Capture the cell that displays the provided text and extract its [x, y] central coordinate. 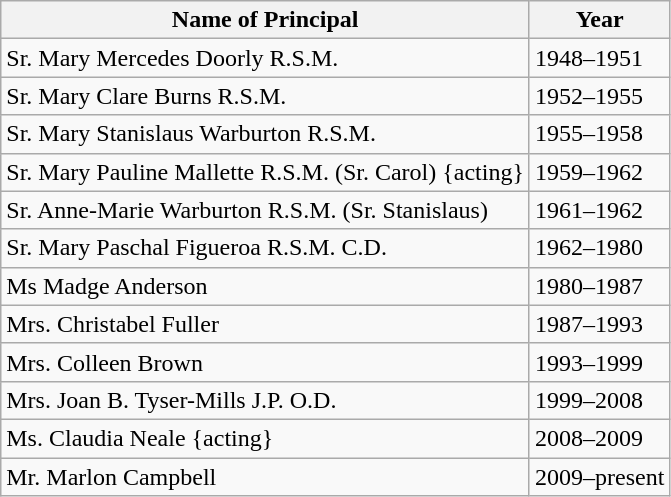
Ms. Claudia Neale {acting} [266, 438]
Sr. Mary Paschal Figueroa R.S.M. C.D. [266, 248]
Sr. Mary Stanislaus Warburton R.S.M. [266, 134]
Sr. Anne-Marie Warburton R.S.M. (Sr. Stanislaus) [266, 210]
Mr. Marlon Campbell [266, 477]
1955–1958 [599, 134]
Year [599, 20]
1993–1999 [599, 362]
1999–2008 [599, 400]
2008–2009 [599, 438]
Sr. Mary Mercedes Doorly R.S.M. [266, 58]
1962–1980 [599, 248]
Sr. Mary Pauline Mallette R.S.M. (Sr. Carol) {acting} [266, 172]
2009–present [599, 477]
1987–1993 [599, 324]
1959–1962 [599, 172]
Ms Madge Anderson [266, 286]
Mrs. Joan B. Tyser-Mills J.P. O.D. [266, 400]
Name of Principal [266, 20]
Mrs. Colleen Brown [266, 362]
1952–1955 [599, 96]
Sr. Mary Clare Burns R.S.M. [266, 96]
1948–1951 [599, 58]
1961–1962 [599, 210]
1980–1987 [599, 286]
Mrs. Christabel Fuller [266, 324]
